For the text-containing cell, return its midpoint in [x, y] coordinate format. 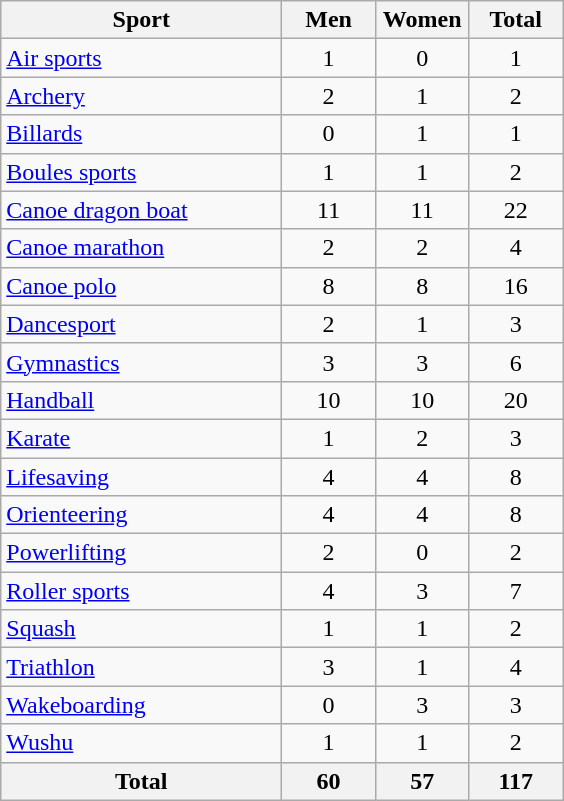
Dancesport [142, 324]
Canoe marathon [142, 248]
117 [516, 781]
Canoe dragon boat [142, 210]
22 [516, 210]
Air sports [142, 58]
Orienteering [142, 515]
Wushu [142, 743]
Women [422, 20]
Powerlifting [142, 553]
Lifesaving [142, 477]
Triathlon [142, 667]
Handball [142, 400]
20 [516, 400]
60 [329, 781]
Sport [142, 20]
Roller sports [142, 591]
Wakeboarding [142, 705]
7 [516, 591]
Squash [142, 629]
Karate [142, 438]
57 [422, 781]
Archery [142, 96]
16 [516, 286]
Men [329, 20]
Canoe polo [142, 286]
Boules sports [142, 172]
Gymnastics [142, 362]
6 [516, 362]
Billards [142, 134]
